Detect which cell encompasses the target text, then output its [X, Y] center coordinate. 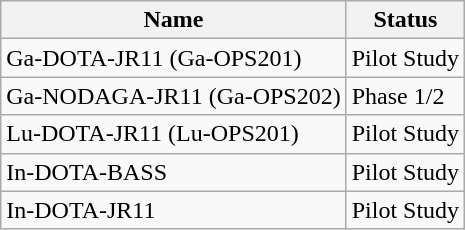
Name [174, 20]
In-DOTA-JR11 [174, 210]
Phase 1/2 [405, 96]
Status [405, 20]
Ga-DOTA-JR11 (Ga-OPS201) [174, 58]
Ga-NODAGA-JR11 (Ga-OPS202) [174, 96]
In-DOTA-BASS [174, 172]
Lu-DOTA-JR11 (Lu-OPS201) [174, 134]
